Output the [x, y] coordinate of the center of the cell containing the given text.  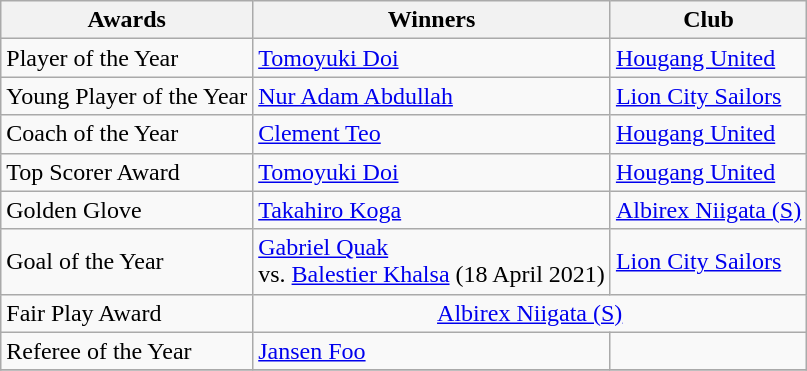
Player of the Year [127, 58]
Clement Teo [432, 134]
Young Player of the Year [127, 96]
Golden Glove [127, 210]
Gabriel Quak vs. Balestier Khalsa (18 April 2021) [432, 262]
Awards [127, 20]
Takahiro Koga [432, 210]
Coach of the Year [127, 134]
Nur Adam Abdullah [432, 96]
Fair Play Award [127, 313]
Club [708, 20]
Referee of the Year [127, 351]
Jansen Foo [432, 351]
Goal of the Year [127, 262]
Top Scorer Award [127, 172]
Winners [432, 20]
